Locate the cell with the specified text and output its [X, Y] center coordinate. 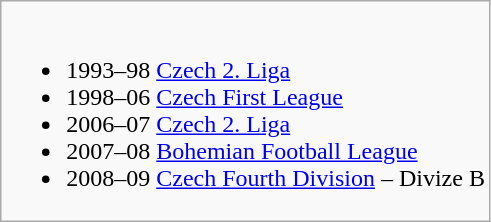
1993–98 Czech 2. Liga1998–06 Czech First League2006–07 Czech 2. Liga2007–08 Bohemian Football League2008–09 Czech Fourth Division – Divize B [246, 112]
